Locate the cell with the specified text and output its (X, Y) center coordinate. 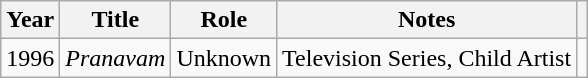
Year (30, 20)
Television Series, Child Artist (427, 58)
1996 (30, 58)
Role (224, 20)
Title (116, 20)
Pranavam (116, 58)
Notes (427, 20)
Unknown (224, 58)
